Capture the cell that displays the provided text and extract its [X, Y] central coordinate. 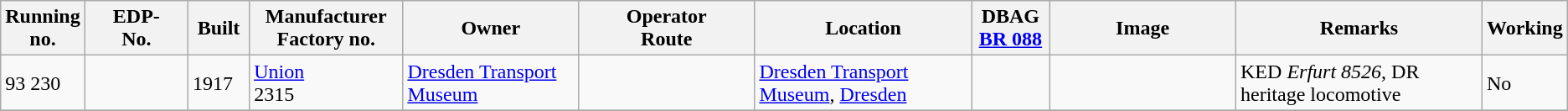
Owner [491, 29]
OperatorRoute [667, 29]
Runningno. [43, 29]
Working [1524, 29]
Location [863, 29]
1917 [218, 82]
DBAGBR 088 [1010, 29]
Remarks [1359, 29]
No [1524, 82]
ManufacturerFactory no. [327, 29]
93 230 [43, 82]
KED Erfurt 8526, DR heritage locomotive [1359, 82]
Dresden Transport Museum [491, 82]
Union2315 [327, 82]
Dresden Transport Museum, Dresden [863, 82]
Built [218, 29]
Image [1142, 29]
EDP-No. [136, 29]
